Return the [X, Y] coordinate for the center point of the cell that contains the specified text.  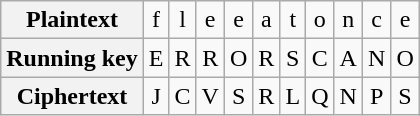
c [376, 20]
Plaintext [72, 20]
Ciphertext [72, 96]
n [348, 20]
Running key [72, 58]
t [293, 20]
a [266, 20]
l [182, 20]
L [293, 96]
f [156, 20]
Q [320, 96]
o [320, 20]
V [210, 96]
E [156, 58]
J [156, 96]
A [348, 58]
P [376, 96]
